Identify which cell holds the provided text, then report its [X, Y] central coordinate. 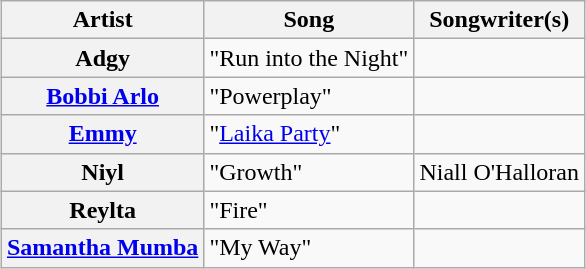
Niall O'Halloran [500, 172]
Samantha Mumba [102, 248]
Songwriter(s) [500, 20]
Artist [102, 20]
"Powerplay" [309, 96]
Emmy [102, 134]
"My Way" [309, 248]
Adgy [102, 58]
"Run into the Night" [309, 58]
Bobbi Arlo [102, 96]
Song [309, 20]
Niyl [102, 172]
"Fire" [309, 210]
Reylta [102, 210]
"Growth" [309, 172]
"Laika Party" [309, 134]
